Identify which cell holds the provided text, then report its [x, y] central coordinate. 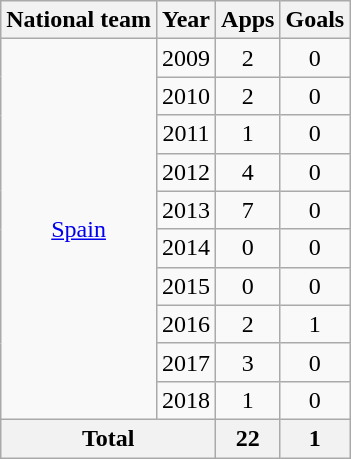
2015 [186, 286]
2017 [186, 362]
Goals [315, 20]
2010 [186, 96]
2016 [186, 324]
2014 [186, 248]
Total [108, 438]
22 [248, 438]
2011 [186, 134]
Apps [248, 20]
2009 [186, 58]
4 [248, 172]
2018 [186, 400]
2012 [186, 172]
2013 [186, 210]
Spain [79, 230]
7 [248, 210]
Year [186, 20]
3 [248, 362]
National team [79, 20]
